Provide the [x, y] coordinate of the cell's center where the given text is located.  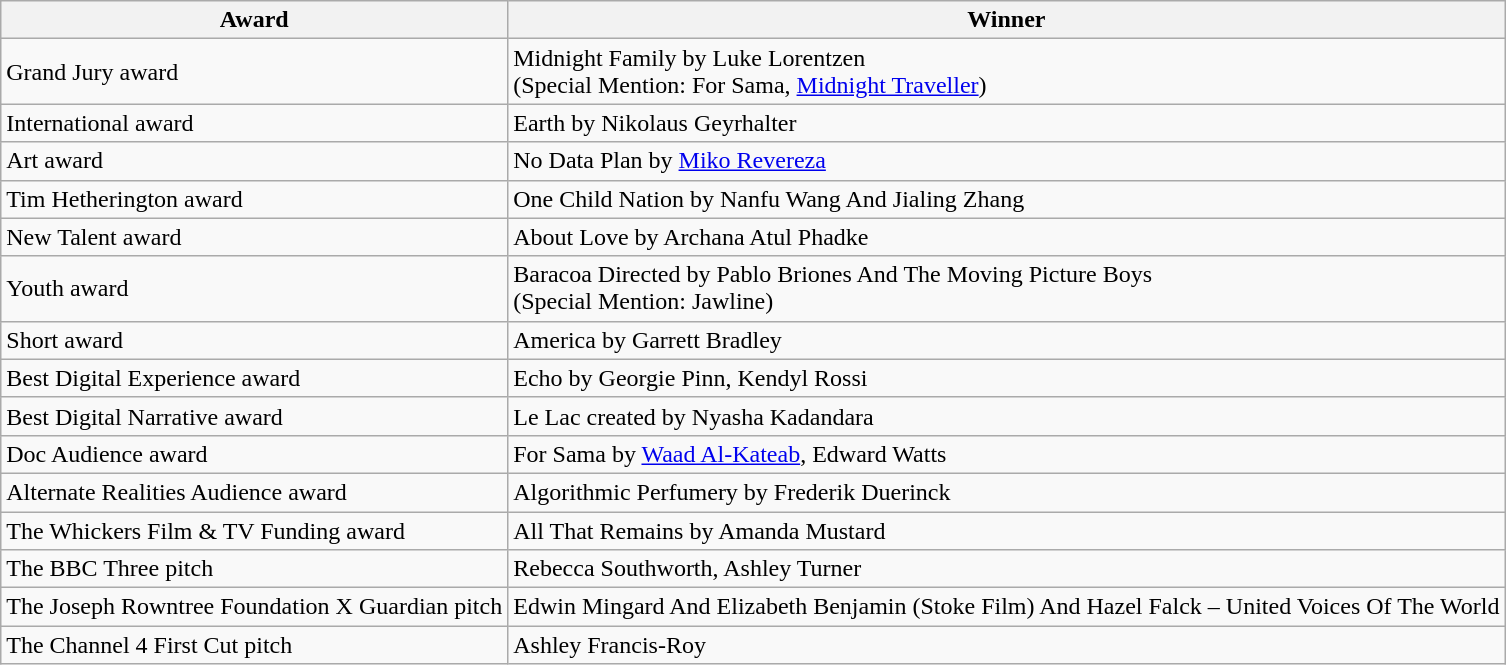
The Joseph Rowntree Foundation X Guardian pitch [254, 607]
Algorithmic Perfumery by Frederik Duerinck [1006, 492]
Baracoa Directed by Pablo Briones And The Moving Picture Boys(Special Mention: Jawline) [1006, 288]
Best Digital Narrative award [254, 416]
Award [254, 20]
The Channel 4 First Cut pitch [254, 645]
Tim Hetherington award [254, 199]
About Love by Archana Atul Phadke [1006, 237]
Earth by Nikolaus Geyrhalter [1006, 123]
Art award [254, 161]
Alternate Realities Audience award [254, 492]
Rebecca Southworth, Ashley Turner [1006, 569]
America by Garrett Bradley [1006, 340]
Ashley Francis-Roy [1006, 645]
Doc Audience award [254, 454]
Echo by Georgie Pinn, Kendyl Rossi [1006, 378]
Le Lac created by Nyasha Kadandara [1006, 416]
All That Remains by Amanda Mustard [1006, 531]
International award [254, 123]
The Whickers Film & TV Funding award [254, 531]
Best Digital Experience award [254, 378]
No Data Plan by Miko Revereza [1006, 161]
The BBC Three pitch [254, 569]
Youth award [254, 288]
Short award [254, 340]
Edwin Mingard And Elizabeth Benjamin (Stoke Film) And Hazel Falck – United Voices Of The World [1006, 607]
New Talent award [254, 237]
Grand Jury award [254, 72]
One Child Nation by Nanfu Wang And Jialing Zhang [1006, 199]
Winner [1006, 20]
For Sama by Waad Al-Kateab, Edward Watts [1006, 454]
Midnight Family by Luke Lorentzen(Special Mention: For Sama, Midnight Traveller) [1006, 72]
